Capture the cell that displays the provided text and extract its [X, Y] central coordinate. 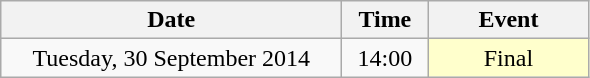
14:00 [385, 58]
Event [508, 20]
Tuesday, 30 September 2014 [172, 58]
Date [172, 20]
Final [508, 58]
Time [385, 20]
